Extract the [X, Y] coordinate from the center of the cell holding the provided text.  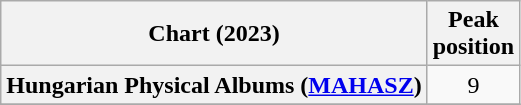
Hungarian Physical Albums (MAHASZ) [214, 85]
9 [473, 85]
Peakposition [473, 34]
Chart (2023) [214, 34]
